For the text-containing cell, return its midpoint in [X, Y] coordinate format. 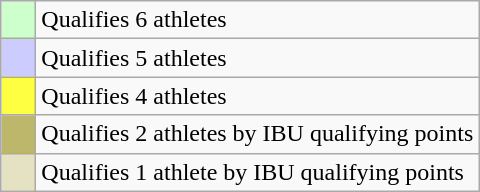
Qualifies 1 athlete by IBU qualifying points [258, 172]
Qualifies 6 athletes [258, 20]
Qualifies 2 athletes by IBU qualifying points [258, 134]
Qualifies 5 athletes [258, 58]
Qualifies 4 athletes [258, 96]
